Return [x, y] of the center of cell containing provided text 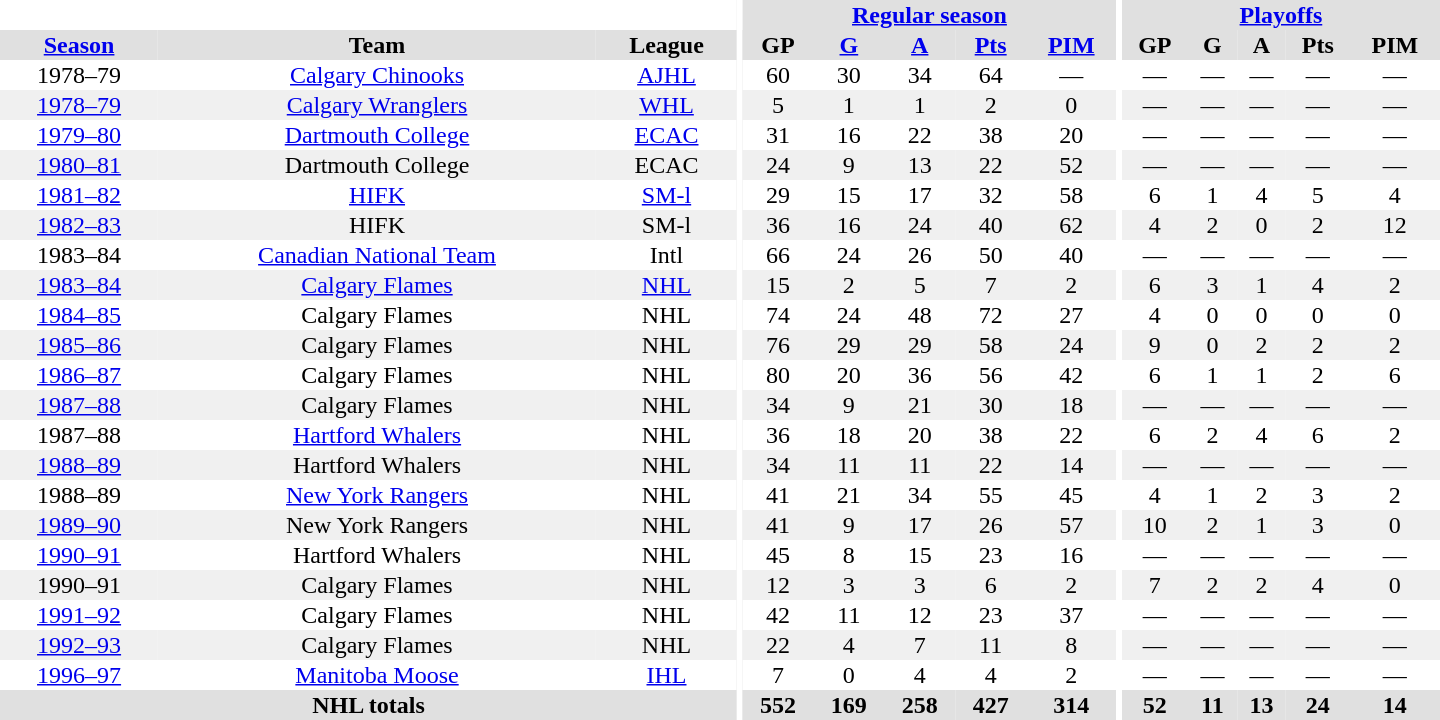
62 [1071, 225]
72 [990, 315]
Season [79, 45]
1991–92 [79, 615]
Canadian National Team [377, 255]
1980–81 [79, 165]
31 [778, 135]
Calgary Chinooks [377, 75]
1982–83 [79, 225]
74 [778, 315]
76 [778, 345]
Regular season [930, 15]
427 [990, 705]
Manitoba Moose [377, 675]
314 [1071, 705]
1985–86 [79, 345]
552 [778, 705]
27 [1071, 315]
AJHL [666, 75]
Intl [666, 255]
1996–97 [79, 675]
1992–93 [79, 645]
Calgary Wranglers [377, 105]
IHL [666, 675]
80 [778, 375]
Playoffs [1281, 15]
37 [1071, 615]
66 [778, 255]
10 [1155, 525]
55 [990, 495]
48 [920, 315]
1989–90 [79, 525]
NHL totals [368, 705]
WHL [666, 105]
1979–80 [79, 135]
32 [990, 195]
Team [377, 45]
169 [848, 705]
57 [1071, 525]
1986–87 [79, 375]
60 [778, 75]
258 [920, 705]
50 [990, 255]
64 [990, 75]
56 [990, 375]
1984–85 [79, 315]
League [666, 45]
1981–82 [79, 195]
